Locate the cell with the specified text and output its [X, Y] center coordinate. 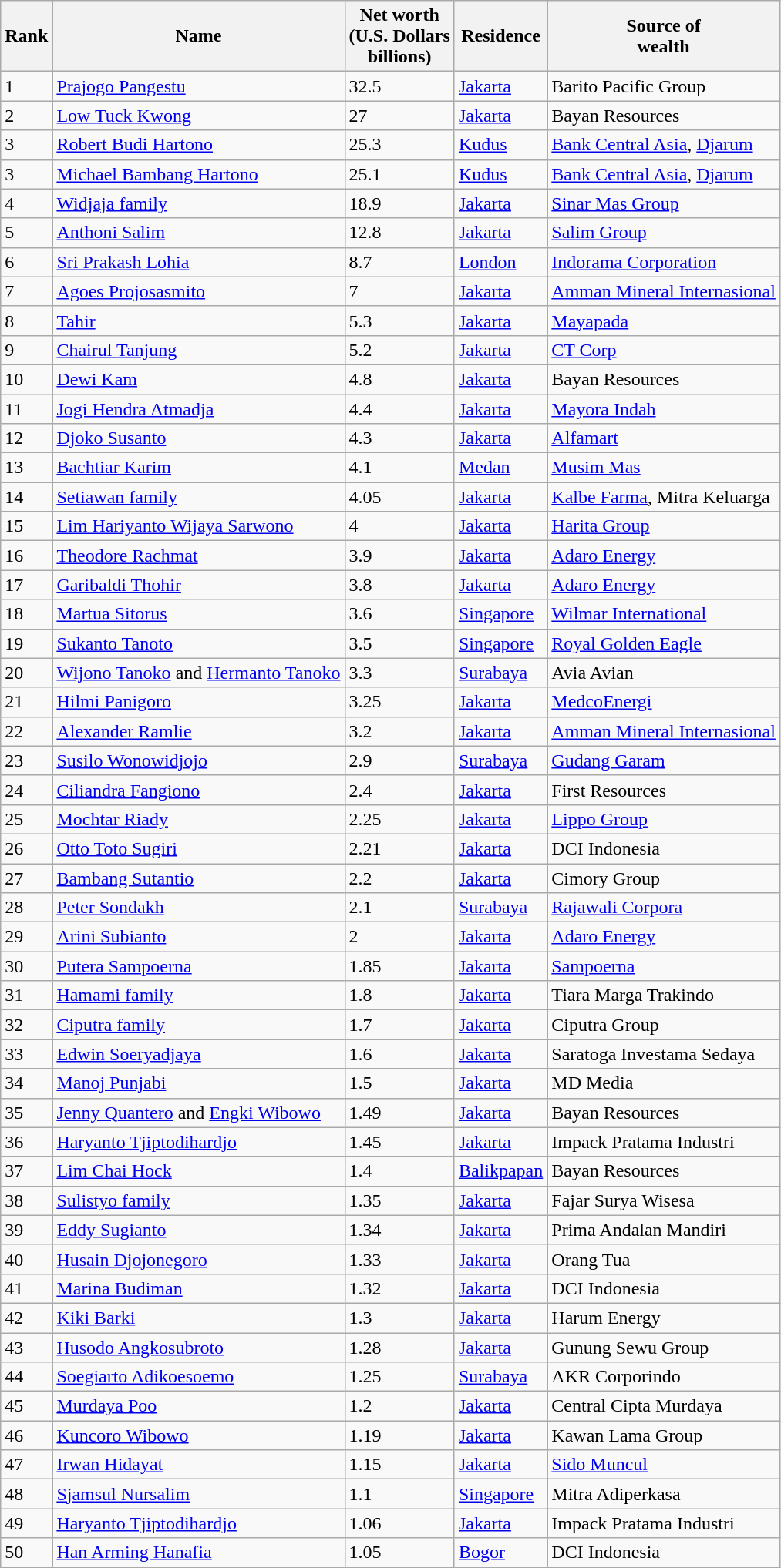
2.1 [399, 908]
1.5 [399, 1083]
1.45 [399, 1142]
Dewi Kam [199, 379]
Bachtiar Karim [199, 468]
Tahir [199, 321]
Soegiarto Adikoesoemo [199, 1377]
Barito Pacific Group [664, 86]
19 [26, 643]
Prima Andalan Mandiri [664, 1230]
Eddy Sugianto [199, 1230]
2.21 [399, 848]
Sri Prakash Lohia [199, 262]
Putera Sampoerna [199, 966]
Saratoga Investama Sedaya [664, 1054]
MD Media [664, 1083]
Sukanto Tanoto [199, 643]
18 [26, 614]
11 [26, 409]
3.6 [399, 614]
14 [26, 497]
1.49 [399, 1113]
Hamami family [199, 996]
1.6 [399, 1054]
Ciputra Group [664, 1025]
Orang Tua [664, 1259]
Edwin Soeryadjaya [199, 1054]
5 [26, 233]
32 [26, 1025]
10 [26, 379]
1.25 [399, 1377]
17 [26, 585]
Sido Muncul [664, 1465]
12 [26, 438]
Arini Subianto [199, 937]
2.4 [399, 790]
1.85 [399, 966]
1.05 [399, 1553]
London [500, 262]
2.2 [399, 878]
47 [26, 1465]
Robert Budi Hartono [199, 145]
Low Tuck Kwong [199, 116]
Balikpapan [500, 1171]
Alfamart [664, 438]
38 [26, 1200]
3.3 [399, 673]
1.4 [399, 1171]
Murdaya Poo [199, 1406]
Mayapada [664, 321]
2.9 [399, 760]
4.8 [399, 379]
Sinar Mas Group [664, 203]
Susilo Wonowidjojo [199, 760]
1.28 [399, 1348]
4.1 [399, 468]
Wijono Tanoko and Hermanto Tanoko [199, 673]
Avia Avian [664, 673]
Alexander Ramlie [199, 731]
Ciputra family [199, 1025]
Otto Toto Sugiri [199, 848]
Irwan Hidayat [199, 1465]
9 [26, 350]
Chairul Tanjung [199, 350]
Royal Golden Eagle [664, 643]
Tiara Marga Trakindo [664, 996]
Theodore Rachmat [199, 556]
Mitra Adiperkasa [664, 1494]
Central Cipta Murdaya [664, 1406]
Setiawan family [199, 497]
Jenny Quantero and Engki Wibowo [199, 1113]
MedcoEnergi [664, 702]
25 [26, 819]
Ciliandra Fangiono [199, 790]
Cimory Group [664, 878]
Bogor [500, 1553]
33 [26, 1054]
Kuncoro Wibowo [199, 1435]
Kiki Barki [199, 1318]
35 [26, 1113]
29 [26, 937]
Husain Djojonegoro [199, 1259]
Lim Chai Hock [199, 1171]
21 [26, 702]
37 [26, 1171]
Harum Energy [664, 1318]
8.7 [399, 262]
30 [26, 966]
4.05 [399, 497]
25.3 [399, 145]
24 [26, 790]
42 [26, 1318]
34 [26, 1083]
Lim Hariyanto Wijaya Sarwono [199, 526]
Net worth (U.S. Dollarsbillions) [399, 36]
6 [26, 262]
Salim Group [664, 233]
Kalbe Farma, Mitra Keluarga [664, 497]
Anthoni Salim [199, 233]
Medan [500, 468]
45 [26, 1406]
4.4 [399, 409]
22 [26, 731]
12.8 [399, 233]
Widjaja family [199, 203]
32.5 [399, 86]
Martua Sitorus [199, 614]
1.15 [399, 1465]
1.2 [399, 1406]
1.34 [399, 1230]
3.2 [399, 731]
Garibaldi Thohir [199, 585]
Residence [500, 36]
Jogi Hendra Atmadja [199, 409]
Rajawali Corpora [664, 908]
Manoj Punjabi [199, 1083]
Mayora Indah [664, 409]
49 [26, 1523]
1.19 [399, 1435]
3.9 [399, 556]
Sampoerna [664, 966]
AKR Corporindo [664, 1377]
25.1 [399, 174]
31 [26, 996]
3.25 [399, 702]
Husodo Angkosubroto [199, 1348]
1.8 [399, 996]
44 [26, 1377]
Kawan Lama Group [664, 1435]
Harita Group [664, 526]
1 [26, 86]
20 [26, 673]
2.25 [399, 819]
4.3 [399, 438]
1.32 [399, 1288]
3.5 [399, 643]
1.1 [399, 1494]
46 [26, 1435]
Source ofwealth [664, 36]
15 [26, 526]
Wilmar International [664, 614]
41 [26, 1288]
5.2 [399, 350]
Han Arming Hanafia [199, 1553]
Gunung Sewu Group [664, 1348]
3.8 [399, 585]
Musim Mas [664, 468]
48 [26, 1494]
43 [26, 1348]
5.3 [399, 321]
50 [26, 1553]
40 [26, 1259]
Rank [26, 36]
Djoko Susanto [199, 438]
Name [199, 36]
Sjamsul Nursalim [199, 1494]
Hilmi Panigoro [199, 702]
First Resources [664, 790]
Indorama Corporation [664, 262]
39 [26, 1230]
1.06 [399, 1523]
Fajar Surya Wisesa [664, 1200]
Michael Bambang Hartono [199, 174]
Peter Sondakh [199, 908]
18.9 [399, 203]
36 [26, 1142]
23 [26, 760]
1.7 [399, 1025]
Agoes Projosasmito [199, 291]
Gudang Garam [664, 760]
28 [26, 908]
Bambang Sutantio [199, 878]
Marina Budiman [199, 1288]
Lippo Group [664, 819]
CT Corp [664, 350]
16 [26, 556]
1.3 [399, 1318]
1.33 [399, 1259]
1.35 [399, 1200]
8 [26, 321]
Sulistyo family [199, 1200]
26 [26, 848]
Prajogo Pangestu [199, 86]
13 [26, 468]
Mochtar Riady [199, 819]
